Extract the (x, y) coordinate from the center of the cell holding the provided text.  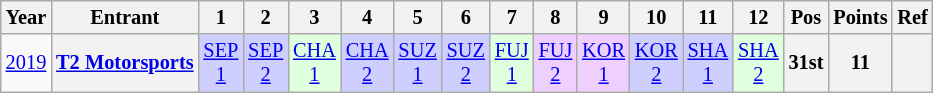
5 (418, 17)
Pos (806, 17)
Entrant (124, 17)
31st (806, 63)
10 (656, 17)
FUJ1 (512, 63)
2019 (26, 63)
CHA2 (368, 63)
2 (266, 17)
T2 Motorsports (124, 63)
CHA1 (314, 63)
SUZ2 (466, 63)
FUJ2 (556, 63)
Year (26, 17)
SEP2 (266, 63)
SUZ1 (418, 63)
12 (758, 17)
KOR2 (656, 63)
6 (466, 17)
KOR1 (604, 63)
SEP1 (220, 63)
1 (220, 17)
SHA1 (708, 63)
Ref (912, 17)
4 (368, 17)
3 (314, 17)
7 (512, 17)
8 (556, 17)
Points (860, 17)
9 (604, 17)
SHA2 (758, 63)
